From the cell containing the given text, extract its center point as (X, Y) coordinate. 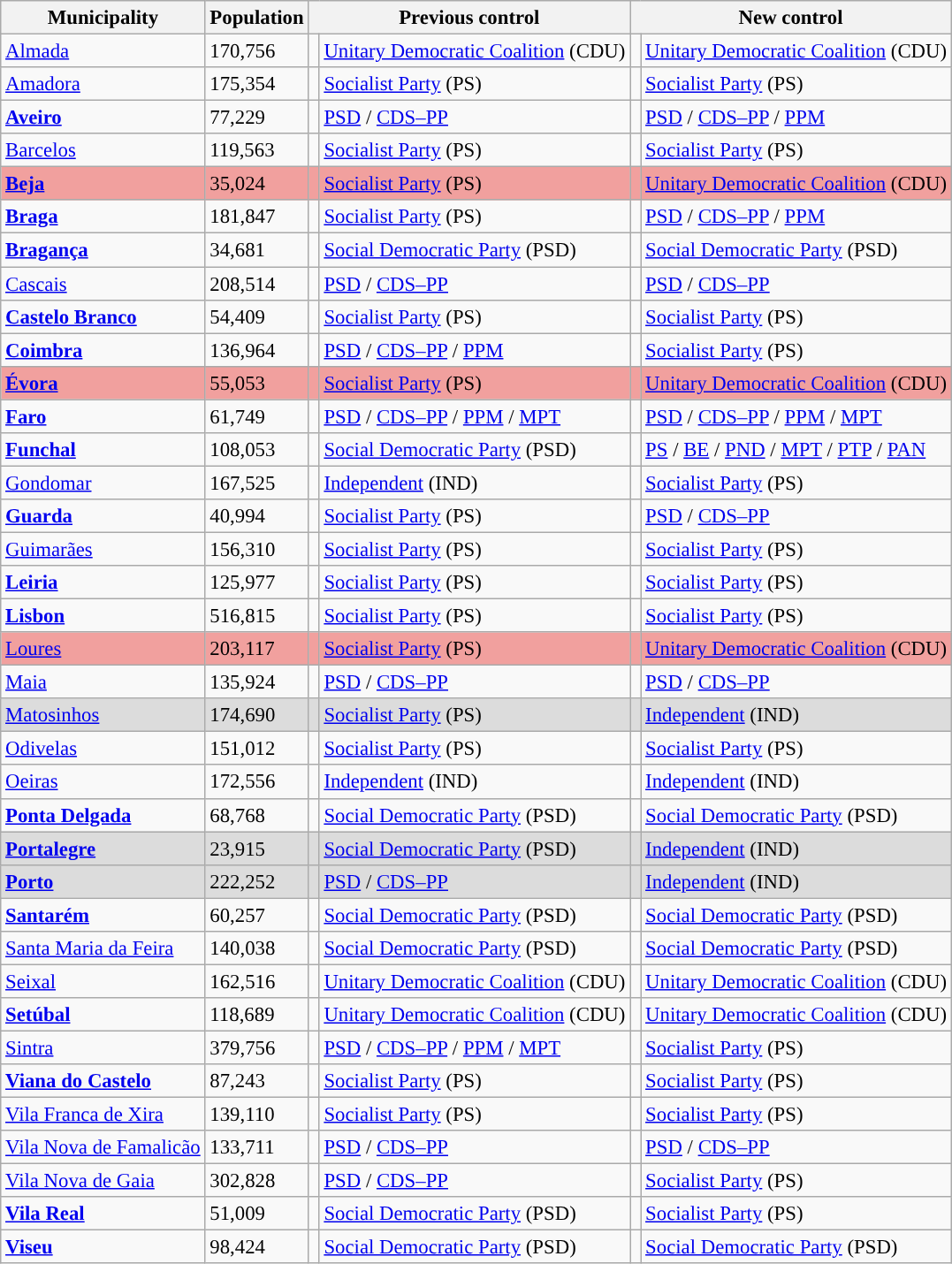
125,977 (256, 583)
Funchal (103, 450)
68,768 (256, 815)
Previous control (469, 18)
Porto (103, 881)
170,756 (256, 51)
Ponta Delgada (103, 815)
135,924 (256, 682)
Amadora (103, 84)
Vila Franca de Xira (103, 1115)
119,563 (256, 150)
55,053 (256, 383)
Viseu (103, 1247)
Odivelas (103, 749)
Faro (103, 416)
162,516 (256, 981)
Barcelos (103, 150)
Bragança (103, 250)
New control (791, 18)
167,525 (256, 483)
181,847 (256, 217)
87,243 (256, 1081)
172,556 (256, 782)
Population (256, 18)
Coimbra (103, 350)
139,110 (256, 1115)
175,354 (256, 84)
222,252 (256, 881)
203,117 (256, 649)
Vila Nova de Famalicão (103, 1147)
77,229 (256, 118)
Vila Nova de Gaia (103, 1181)
Municipality (103, 18)
108,053 (256, 450)
51,009 (256, 1214)
151,012 (256, 749)
98,424 (256, 1247)
Almada (103, 51)
Seixal (103, 981)
61,749 (256, 416)
Sintra (103, 1047)
Portalegre (103, 849)
208,514 (256, 284)
516,815 (256, 616)
23,915 (256, 849)
Beja (103, 184)
118,689 (256, 1015)
Santarém (103, 915)
Setúbal (103, 1015)
Braga (103, 217)
40,994 (256, 516)
156,310 (256, 549)
Guarda (103, 516)
136,964 (256, 350)
302,828 (256, 1181)
Santa Maria da Feira (103, 948)
140,038 (256, 948)
Castelo Branco (103, 316)
34,681 (256, 250)
54,409 (256, 316)
Viana do Castelo (103, 1081)
Lisbon (103, 616)
379,756 (256, 1047)
174,690 (256, 715)
Oeiras (103, 782)
Matosinhos (103, 715)
Maia (103, 682)
60,257 (256, 915)
Cascais (103, 284)
Leiria (103, 583)
133,711 (256, 1147)
Vila Real (103, 1214)
Guimarães (103, 549)
Loures (103, 649)
Aveiro (103, 118)
35,024 (256, 184)
PS / BE / PND / MPT / PTP / PAN (796, 450)
Gondomar (103, 483)
Évora (103, 383)
